Extract the (x, y) coordinate from the center of the cell holding the provided text.  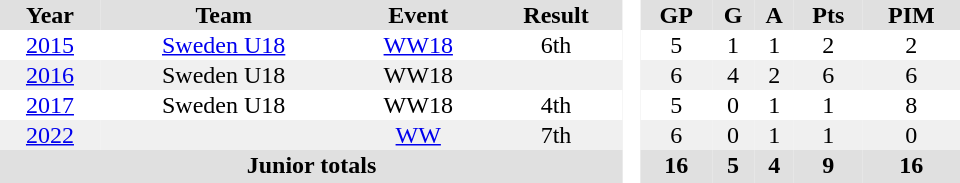
2015 (50, 45)
Pts (828, 15)
PIM (912, 15)
Year (50, 15)
GP (676, 15)
2017 (50, 105)
9 (828, 165)
2022 (50, 135)
G (733, 15)
Event (418, 15)
8 (912, 105)
Team (224, 15)
Result (556, 15)
A (774, 15)
6th (556, 45)
7th (556, 135)
2016 (50, 75)
Junior totals (312, 165)
4th (556, 105)
WW (418, 135)
